Search for the cell housing the specified text and yield its [X, Y] center coordinate. 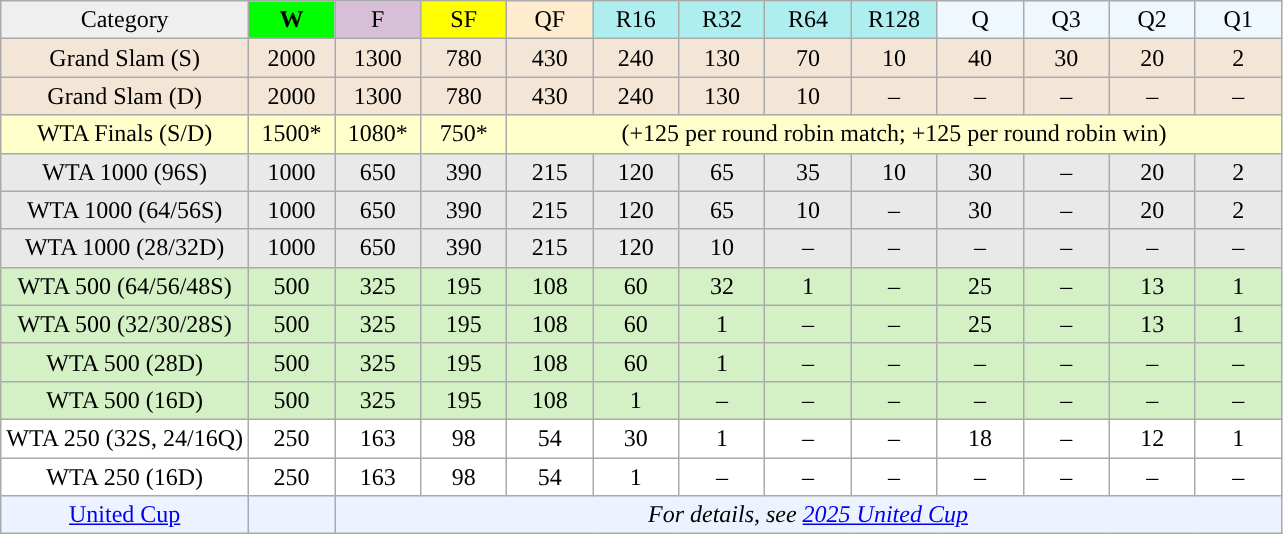
WTA 500 (64/56/48S) [125, 286]
WTA 250 (16D) [125, 477]
Grand Slam (D) [125, 96]
QF [550, 20]
W [292, 20]
(+125 per round robin match; +125 per round robin win) [894, 134]
WTA 250 (32S, 24/16Q) [125, 438]
12 [1152, 438]
18 [980, 438]
Q3 [1066, 20]
WTA 1000 (64/56S) [125, 210]
F [378, 20]
750* [464, 134]
1500* [292, 134]
Q [980, 20]
Q1 [1238, 20]
WTA Finals (S/D) [125, 134]
R128 [894, 20]
WTA 1000 (96S) [125, 172]
R64 [808, 20]
40 [980, 58]
32 [722, 286]
70 [808, 58]
Category [125, 20]
WTA 500 (16D) [125, 400]
WTA 500 (32/30/28S) [125, 324]
Q2 [1152, 20]
R32 [722, 20]
WTA 500 (28D) [125, 362]
1080* [378, 134]
United Cup [125, 515]
WTA 1000 (28/32D) [125, 248]
SF [464, 20]
R16 [636, 20]
For details, see 2025 United Cup [808, 515]
Grand Slam (S) [125, 58]
35 [808, 172]
